Locate the cell with the specified text and output its (X, Y) center coordinate. 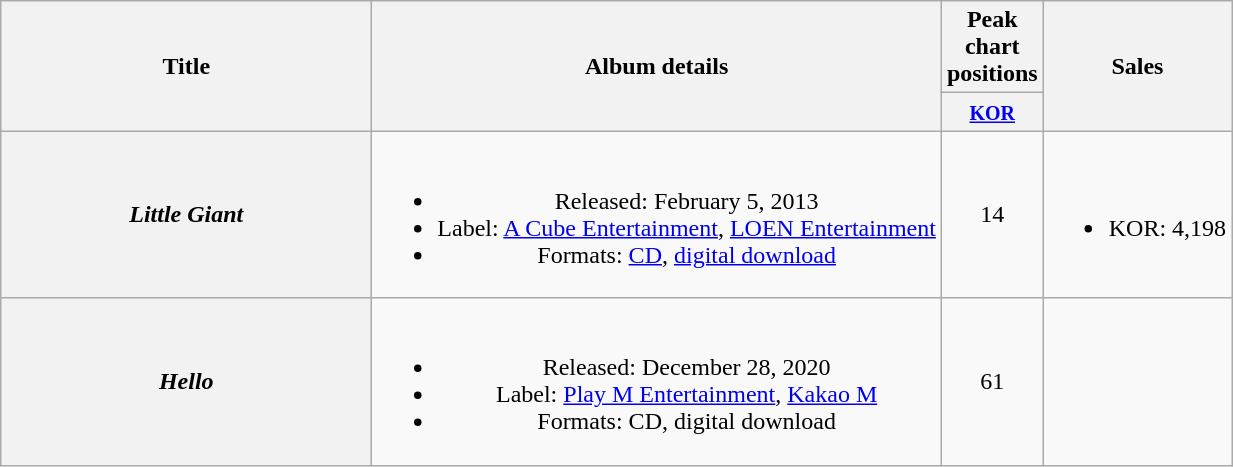
14 (992, 214)
Released: December 28, 2020Label: Play M Entertainment, Kakao MFormats: CD, digital download (657, 382)
Little Giant (186, 214)
KOR (992, 112)
Title (186, 66)
61 (992, 382)
KOR: 4,198 (1137, 214)
Sales (1137, 66)
Hello (186, 382)
Peak chart positions (992, 47)
Album details (657, 66)
Released: February 5, 2013Label: A Cube Entertainment, LOEN EntertainmentFormats: CD, digital download (657, 214)
